Detect which cell encompasses the target text, then output its (X, Y) center coordinate. 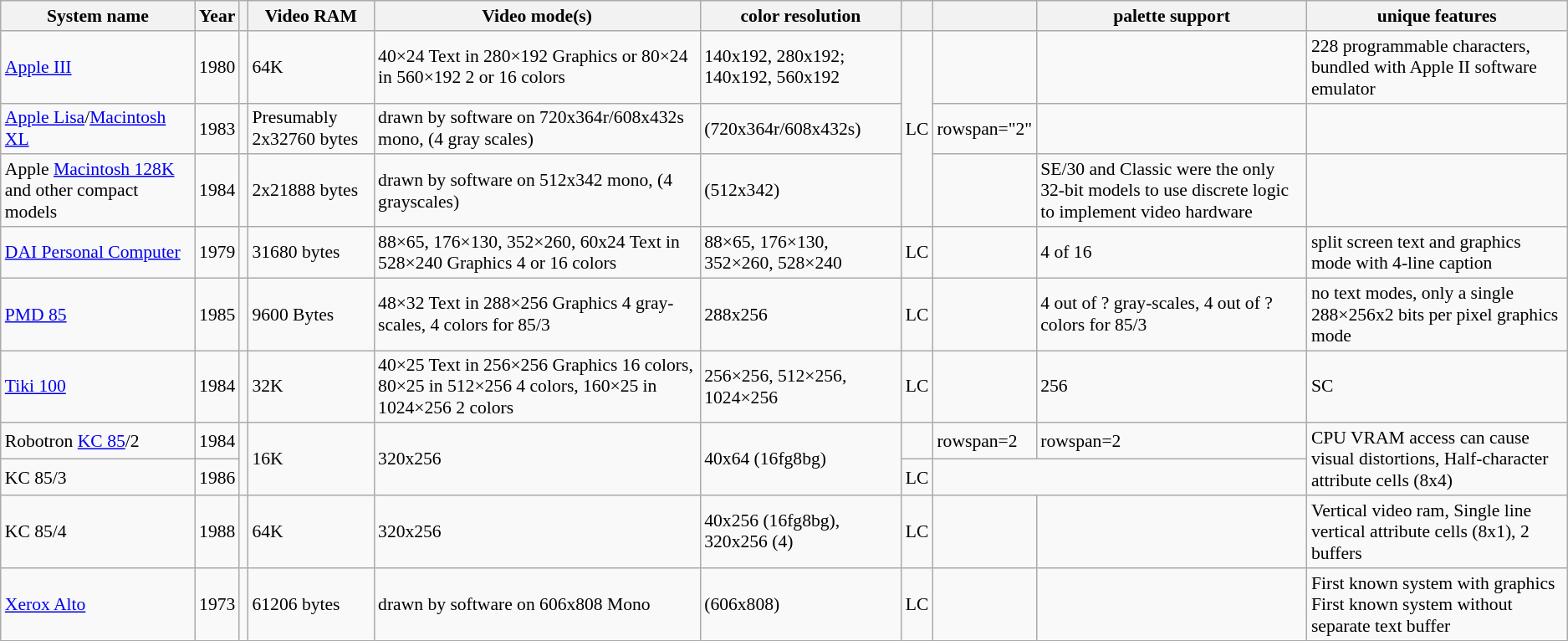
228 programmable characters, bundled with Apple II software emulator (1437, 67)
Tiki 100 (98, 387)
2x21888 bytes (311, 191)
drawn by software on 512x342 mono, (4 grayscales) (537, 191)
40x64 (16fg8bg) (800, 460)
PMD 85 (98, 315)
256 (1172, 387)
88×65, 176×130, 352×260, 60x24 Text in 528×240 Graphics 4 or 16 colors (537, 253)
9600 Bytes (311, 315)
Apple Macintosh 128K and other compact models (98, 191)
Year (217, 16)
Presumably 2x32760 bytes (311, 129)
40×24 Text in 280×192 Graphics or 80×24 in 560×192 2 or 16 colors (537, 67)
(606x808) (800, 604)
(720x364r/608x432s) (800, 129)
System name (98, 16)
31680 bytes (311, 253)
Video RAM (311, 16)
Xerox Alto (98, 604)
40×25 Text in 256×256 Graphics 16 colors, 80×25 in 512×256 4 colors, 160×25 in 1024×256 2 colors (537, 387)
DAI Personal Computer (98, 253)
no text modes, only a single 288×256x2 bits per pixel graphics mode (1437, 315)
Vertical video ram, Single line vertical attribute cells (8x1), 2 buffers (1437, 532)
288x256 (800, 315)
drawn by software on 606x808 Mono (537, 604)
rowspan="2" (984, 129)
88×65, 176×130, 352×260, 528×240 (800, 253)
SC (1437, 387)
(512x342) (800, 191)
1980 (217, 67)
Apple Lisa/Macintosh XL (98, 129)
Apple III (98, 67)
1979 (217, 253)
drawn by software on 720x364r/608x432s mono, (4 gray scales) (537, 129)
unique features (1437, 16)
48×32 Text in 288×256 Graphics 4 gray-scales, 4 colors for 85/3 (537, 315)
140x192, 280x192; 140x192, 560x192 (800, 67)
4 of 16 (1172, 253)
SE/30 and Classic were the only 32-bit models to use discrete logic to implement video hardware (1172, 191)
40x256 (16fg8bg), 320x256 (4) (800, 532)
CPU VRAM access can cause visual distortions, Half-character attribute cells (8x4) (1437, 460)
KC 85/4 (98, 532)
1973 (217, 604)
1983 (217, 129)
1986 (217, 477)
32K (311, 387)
Video mode(s) (537, 16)
First known system with graphicsFirst known system without separate text buffer (1437, 604)
1985 (217, 315)
1988 (217, 532)
Robotron KC 85/2 (98, 442)
61206 bytes (311, 604)
KC 85/3 (98, 477)
4 out of ? gray-scales, 4 out of ? colors for 85/3 (1172, 315)
split screen text and graphics mode with 4-line caption (1437, 253)
16K (311, 460)
palette support (1172, 16)
256×256, 512×256, 1024×256 (800, 387)
color resolution (800, 16)
